For the text-containing cell, return its midpoint in [x, y] coordinate format. 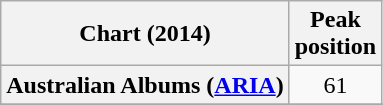
61 [335, 85]
Chart (2014) [145, 34]
Australian Albums (ARIA) [145, 85]
Peakposition [335, 34]
